Scan for the cell matching the given text and deliver its (X, Y) coordinate at center. 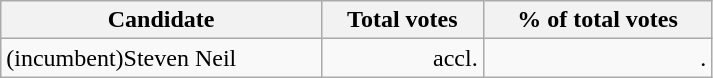
. (598, 58)
Candidate (162, 20)
% of total votes (598, 20)
Total votes (402, 20)
(incumbent)Steven Neil (162, 58)
accl. (402, 58)
